Determine the [x, y] coordinate at the center of the cell enclosing the given text.  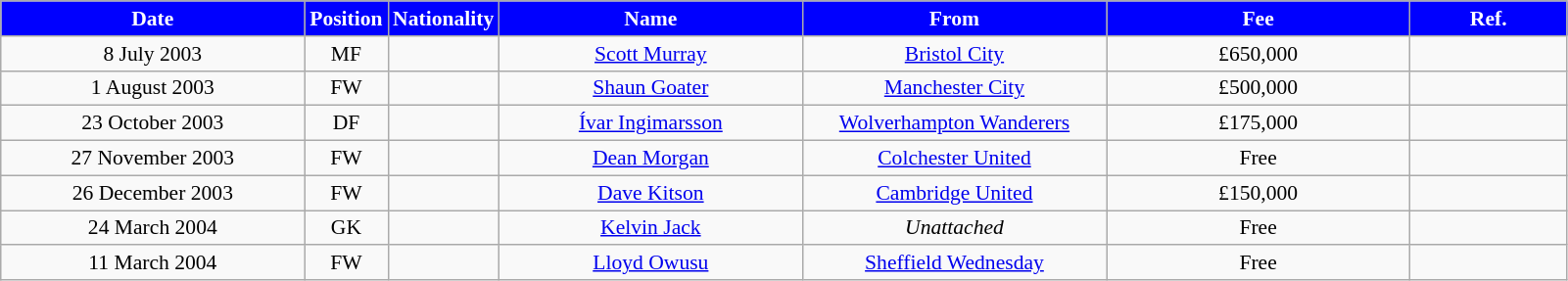
Unattached [954, 228]
24 March 2004 [153, 228]
Position [347, 19]
Ívar Ingimarsson [650, 123]
8 July 2003 [153, 54]
26 December 2003 [153, 193]
Lloyd Owusu [650, 263]
Ref. [1489, 19]
11 March 2004 [153, 263]
Scott Murray [650, 54]
£500,000 [1259, 88]
Shaun Goater [650, 88]
DF [347, 123]
Name [650, 19]
£150,000 [1259, 193]
Cambridge United [954, 193]
From [954, 19]
Manchester City [954, 88]
Colchester United [954, 159]
Kelvin Jack [650, 228]
27 November 2003 [153, 159]
£650,000 [1259, 54]
Wolverhampton Wanderers [954, 123]
Nationality [443, 19]
Dave Kitson [650, 193]
Date [153, 19]
Sheffield Wednesday [954, 263]
Bristol City [954, 54]
Dean Morgan [650, 159]
23 October 2003 [153, 123]
1 August 2003 [153, 88]
£175,000 [1259, 123]
Fee [1259, 19]
GK [347, 228]
MF [347, 54]
